Identify which cell holds the provided text, then report its (X, Y) central coordinate. 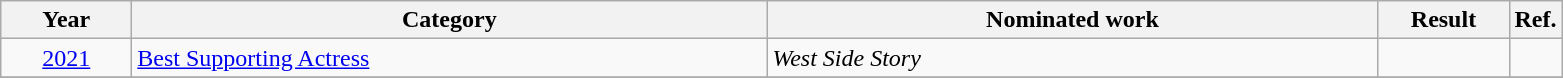
Best Supporting Actress (450, 58)
Category (450, 20)
Nominated work (1072, 20)
Year (66, 20)
West Side Story (1072, 58)
Result (1444, 20)
Ref. (1536, 20)
2021 (66, 58)
